For the text-containing cell, return its midpoint in [x, y] coordinate format. 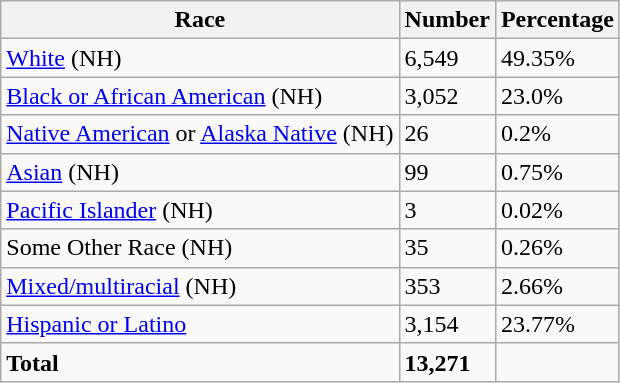
353 [447, 286]
0.02% [557, 210]
23.0% [557, 96]
Percentage [557, 20]
0.2% [557, 134]
3 [447, 210]
0.75% [557, 172]
3,052 [447, 96]
Race [200, 20]
Pacific Islander (NH) [200, 210]
6,549 [447, 58]
26 [447, 134]
Number [447, 20]
Asian (NH) [200, 172]
Mixed/multiracial (NH) [200, 286]
49.35% [557, 58]
Some Other Race (NH) [200, 248]
0.26% [557, 248]
35 [447, 248]
Hispanic or Latino [200, 324]
23.77% [557, 324]
White (NH) [200, 58]
13,271 [447, 362]
Total [200, 362]
3,154 [447, 324]
2.66% [557, 286]
Native American or Alaska Native (NH) [200, 134]
99 [447, 172]
Black or African American (NH) [200, 96]
